Extract the (x, y) coordinate from the center of the cell holding the provided text.  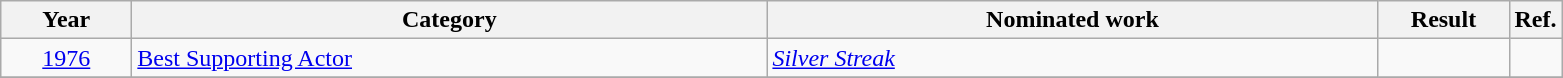
Best Supporting Actor (450, 58)
Silver Streak (1072, 58)
Category (450, 20)
Year (66, 20)
Result (1444, 20)
1976 (66, 58)
Ref. (1536, 20)
Nominated work (1072, 20)
